Determine the (x, y) coordinate at the center of the cell enclosing the given text.  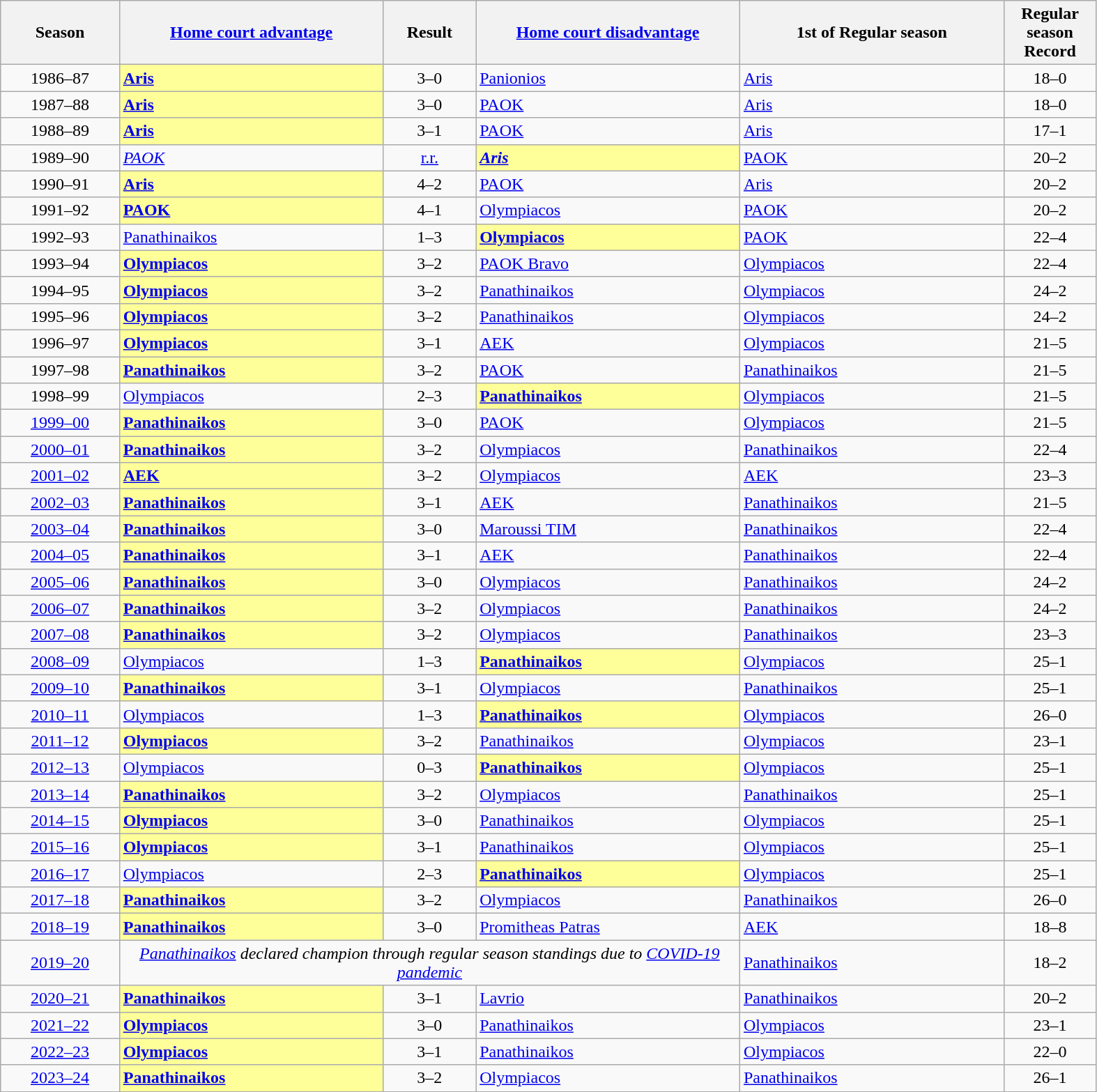
2003–04 (60, 529)
1998–99 (60, 397)
Panathinaikos declared champion through regular season standings due to COVID-19 pandemic (429, 963)
Maroussi TIM (608, 529)
1996–97 (60, 343)
2022–23 (60, 1052)
1989–90 (60, 157)
2020–21 (60, 999)
4–1 (429, 210)
17–1 (1050, 131)
2006–07 (60, 608)
r.r. (429, 157)
Home court disadvantage (608, 33)
0–3 (429, 767)
2005–06 (60, 582)
Home court advantage (251, 33)
2008–09 (60, 661)
1991–92 (60, 210)
PAOK Bravo (608, 263)
2018–19 (60, 927)
2019–20 (60, 963)
2002–03 (60, 502)
2000–01 (60, 449)
2012–13 (60, 767)
2015–16 (60, 847)
2014–15 (60, 821)
Season (60, 33)
2007–08 (60, 635)
1999–00 (60, 423)
1992–93 (60, 237)
18–2 (1050, 963)
1986–87 (60, 78)
2021–22 (60, 1025)
4–2 (429, 184)
1987–88 (60, 105)
Result (429, 33)
Lavrio (608, 999)
1994–95 (60, 290)
2010–11 (60, 714)
2009–10 (60, 688)
2011–12 (60, 741)
1st of Regular season (871, 33)
2017–18 (60, 900)
1997–98 (60, 370)
2001–02 (60, 476)
2023–24 (60, 1078)
22–0 (1050, 1052)
1995–96 (60, 316)
1990–91 (60, 184)
Panionios (608, 78)
Regular season Record (1050, 33)
2004–05 (60, 555)
2016–17 (60, 874)
Promitheas Patras (608, 927)
1993–94 (60, 263)
2013–14 (60, 794)
26–1 (1050, 1078)
1988–89 (60, 131)
18–8 (1050, 927)
